Extract the [X, Y] coordinate from the center of the cell holding the provided text.  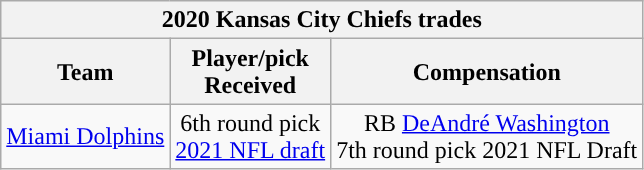
Team [86, 72]
Miami Dolphins [86, 136]
RB DeAndré Washington7th round pick 2021 NFL Draft [487, 136]
6th round pick2021 NFL draft [250, 136]
Player/pickReceived [250, 72]
2020 Kansas City Chiefs trades [322, 20]
Compensation [487, 72]
